Locate the cell with the specified text and output its [X, Y] center coordinate. 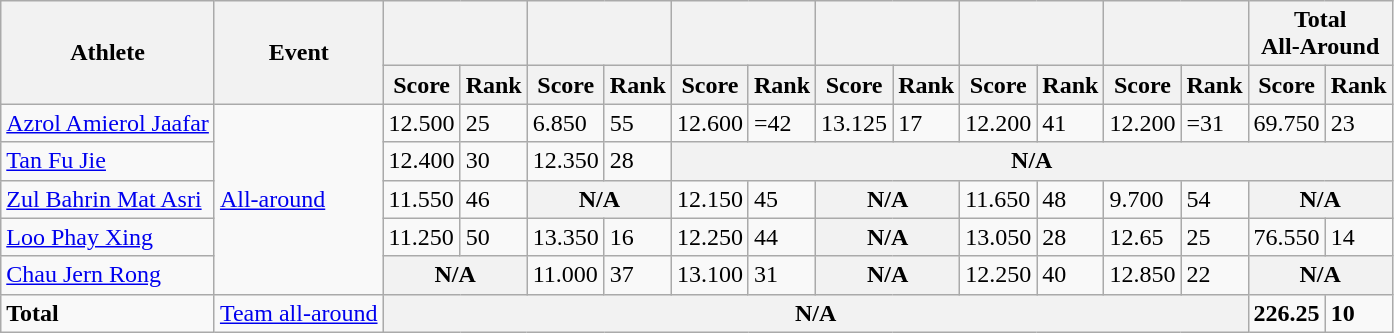
54 [1214, 199]
12.500 [422, 123]
Loo Phay Xing [108, 237]
=42 [782, 123]
12.400 [422, 161]
30 [494, 161]
10 [1358, 313]
Chau Jern Rong [108, 275]
12.150 [710, 199]
50 [494, 237]
41 [1070, 123]
Total [108, 313]
12.850 [1142, 275]
48 [1070, 199]
11.000 [566, 275]
40 [1070, 275]
12.65 [1142, 237]
45 [782, 199]
14 [1358, 237]
Zul Bahrin Mat Asri [108, 199]
=31 [1214, 123]
9.700 [1142, 199]
17 [926, 123]
11.550 [422, 199]
226.25 [1286, 313]
55 [638, 123]
46 [494, 199]
11.650 [998, 199]
16 [638, 237]
13.350 [566, 237]
6.850 [566, 123]
All-around [298, 199]
12.600 [710, 123]
31 [782, 275]
37 [638, 275]
22 [1214, 275]
Event [298, 52]
Tan Fu Jie [108, 161]
Team all-around [298, 313]
76.550 [1286, 237]
69.750 [1286, 123]
13.125 [854, 123]
12.350 [566, 161]
TotalAll-Around [1320, 34]
23 [1358, 123]
44 [782, 237]
Azrol Amierol Jaafar [108, 123]
Athlete [108, 52]
13.050 [998, 237]
13.100 [710, 275]
11.250 [422, 237]
